Determine the [x, y] coordinate at the center of the cell enclosing the given text.  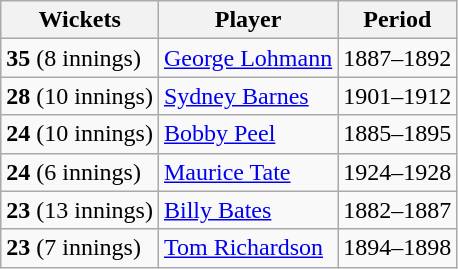
Sydney Barnes [248, 96]
1885–1895 [398, 134]
28 (10 innings) [80, 96]
1887–1892 [398, 58]
Player [248, 20]
Tom Richardson [248, 248]
1924–1928 [398, 172]
1901–1912 [398, 96]
Period [398, 20]
1894–1898 [398, 248]
23 (13 innings) [80, 210]
Bobby Peel [248, 134]
Wickets [80, 20]
Maurice Tate [248, 172]
23 (7 innings) [80, 248]
35 (8 innings) [80, 58]
1882–1887 [398, 210]
24 (10 innings) [80, 134]
24 (6 innings) [80, 172]
George Lohmann [248, 58]
Billy Bates [248, 210]
